Locate the cell with the specified text and output its [X, Y] center coordinate. 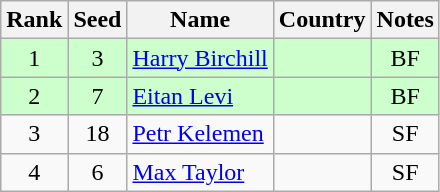
7 [98, 96]
Name [200, 20]
Rank [34, 20]
Seed [98, 20]
Petr Kelemen [200, 134]
Max Taylor [200, 172]
Country [322, 20]
Harry Birchill [200, 58]
1 [34, 58]
6 [98, 172]
Eitan Levi [200, 96]
Notes [405, 20]
2 [34, 96]
18 [98, 134]
4 [34, 172]
